For the text-containing cell, return its midpoint in (X, Y) coordinate format. 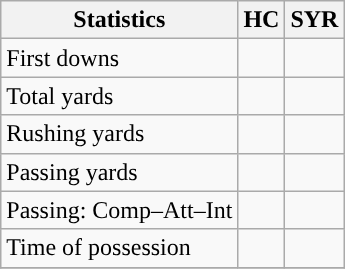
Passing: Comp–Att–Int (120, 210)
Time of possession (120, 248)
Statistics (120, 20)
HC (262, 20)
Passing yards (120, 172)
Rushing yards (120, 134)
First downs (120, 58)
SYR (314, 20)
Total yards (120, 96)
